Return the [x, y] coordinate for the center point of the cell that contains the specified text.  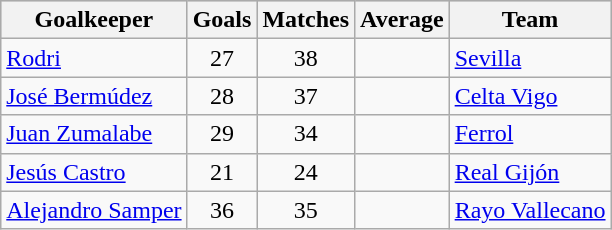
Alejandro Samper [94, 210]
21 [222, 172]
Team [530, 20]
38 [306, 58]
Rayo Vallecano [530, 210]
Goals [222, 20]
Sevilla [530, 58]
Ferrol [530, 134]
Rodri [94, 58]
Matches [306, 20]
27 [222, 58]
37 [306, 96]
Juan Zumalabe [94, 134]
24 [306, 172]
Average [402, 20]
Celta Vigo [530, 96]
Goalkeeper [94, 20]
28 [222, 96]
35 [306, 210]
José Bermúdez [94, 96]
29 [222, 134]
34 [306, 134]
Real Gijón [530, 172]
36 [222, 210]
Jesús Castro [94, 172]
